Locate the cell with the specified text and output its [x, y] center coordinate. 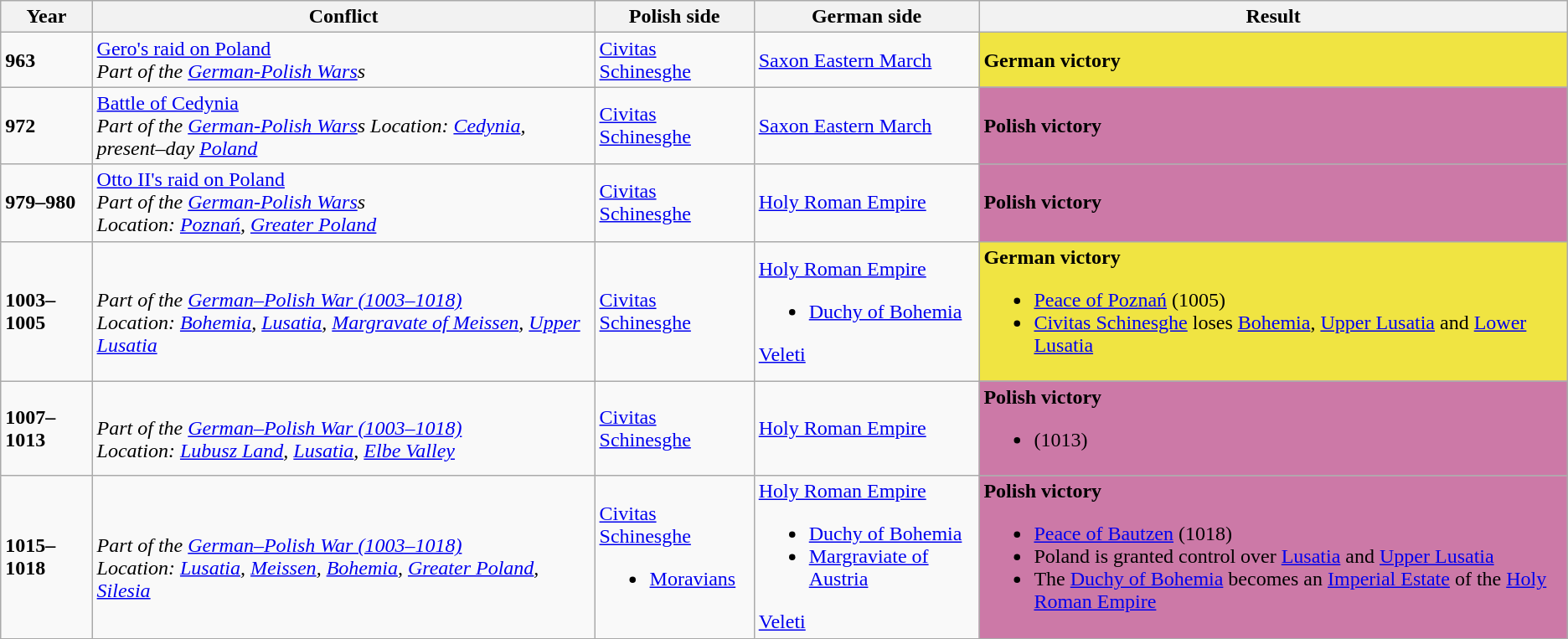
979–980 [47, 203]
Part of the German–Polish War (1003–1018)Location: Lubusz Land, Lusatia, Elbe Valley [343, 429]
1015–1018 [47, 557]
Battle of CedyniaPart of the German-Polish Warss Location: Cedynia, present–day Poland [343, 126]
1007–1013 [47, 429]
Part of the German–Polish War (1003–1018)Location: Bohemia, Lusatia, Margravate of Meissen, Upper Lusatia [343, 312]
1003–1005 [47, 312]
Gero's raid on PolandPart of the German-Polish Warss [343, 60]
Result [1273, 17]
German victory [1273, 60]
Polish victory (1013) [1273, 429]
963 [47, 60]
Year [47, 17]
Holy Roman EmpireDuchy of BohemiaVeleti [866, 312]
Civitas SchinesgheMoravians [674, 557]
German victoryPeace of Poznań (1005)Civitas Schinesghe loses Bohemia, Upper Lusatia and Lower Lusatia [1273, 312]
Part of the German–Polish War (1003–1018)Location: Lusatia, Meissen, Bohemia, Greater Poland, Silesia [343, 557]
Otto II's raid on PolandPart of the German-Polish WarssLocation: Poznań, Greater Poland [343, 203]
Polish side [674, 17]
German side [866, 17]
Conflict [343, 17]
972 [47, 126]
Holy Roman EmpireDuchy of BohemiaMargraviate of AustriaVeleti [866, 557]
